Extract the [X, Y] coordinate from the center of the cell holding the provided text.  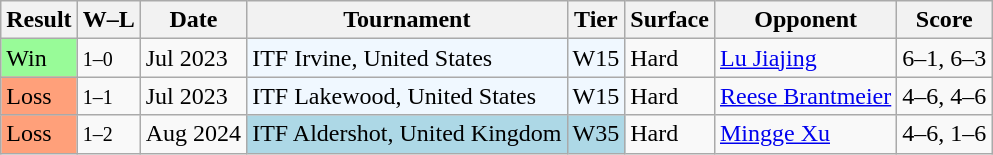
Result [39, 20]
4–6, 4–6 [944, 96]
1–0 [108, 58]
6–1, 6–3 [944, 58]
1–1 [108, 96]
ITF Irvine, United States [407, 58]
Score [944, 20]
Tier [596, 20]
1–2 [108, 134]
W–L [108, 20]
Surface [670, 20]
W35 [596, 134]
Tournament [407, 20]
Opponent [805, 20]
Reese Brantmeier [805, 96]
4–6, 1–6 [944, 134]
Date [193, 20]
Lu Jiajing [805, 58]
Mingge Xu [805, 134]
Aug 2024 [193, 134]
ITF Aldershot, United Kingdom [407, 134]
ITF Lakewood, United States [407, 96]
Win [39, 58]
